For the text-containing cell, return its midpoint in [X, Y] coordinate format. 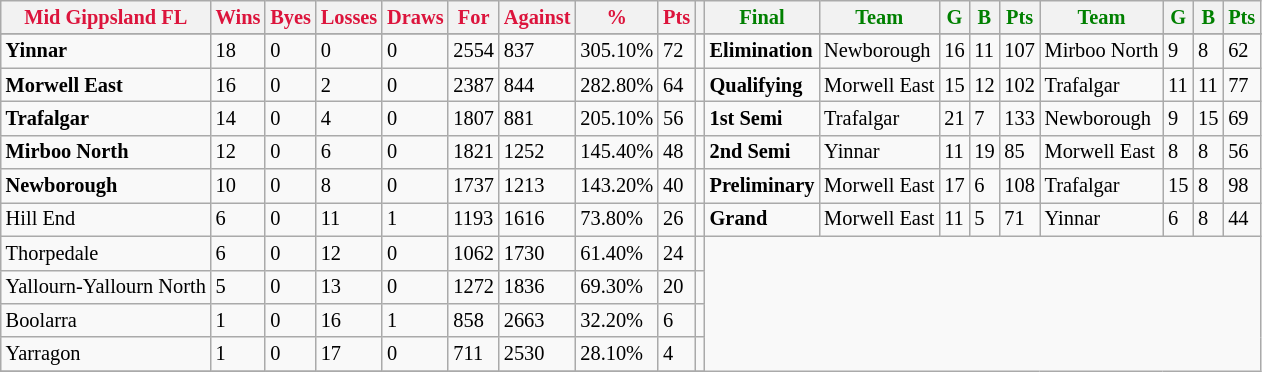
71 [1019, 219]
143.20% [616, 186]
1272 [473, 287]
Hill End [106, 219]
2 [349, 85]
1252 [538, 152]
282.80% [616, 85]
1737 [473, 186]
For [473, 17]
Yallourn-Yallourn North [106, 287]
48 [676, 152]
Wins [238, 17]
837 [538, 51]
1836 [538, 287]
1st Semi [762, 118]
2530 [538, 354]
28.10% [616, 354]
102 [1019, 85]
Thorpedale [106, 253]
7 [984, 118]
44 [1242, 219]
1616 [538, 219]
40 [676, 186]
1193 [473, 219]
2663 [538, 320]
Elimination [762, 51]
85 [1019, 152]
69 [1242, 118]
98 [1242, 186]
13 [349, 287]
881 [538, 118]
20 [676, 287]
32.20% [616, 320]
Boolarra [106, 320]
69.30% [616, 287]
145.40% [616, 152]
Qualifying [762, 85]
73.80% [616, 219]
711 [473, 354]
2554 [473, 51]
Draws [415, 17]
21 [954, 118]
305.10% [616, 51]
18 [238, 51]
Final [762, 17]
858 [473, 320]
24 [676, 253]
Losses [349, 17]
1821 [473, 152]
205.10% [616, 118]
19 [984, 152]
62 [1242, 51]
77 [1242, 85]
108 [1019, 186]
844 [538, 85]
72 [676, 51]
10 [238, 186]
Mid Gippsland FL [106, 17]
14 [238, 118]
Grand [762, 219]
61.40% [616, 253]
Yarragon [106, 354]
1730 [538, 253]
64 [676, 85]
Preliminary [762, 186]
2387 [473, 85]
107 [1019, 51]
1062 [473, 253]
26 [676, 219]
Against [538, 17]
1213 [538, 186]
Byes [290, 17]
1807 [473, 118]
133 [1019, 118]
2nd Semi [762, 152]
% [616, 17]
